Capture the cell that displays the provided text and extract its [X, Y] central coordinate. 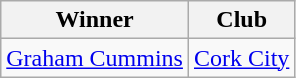
Graham Cummins [95, 58]
Winner [95, 20]
Club [241, 20]
Cork City [241, 58]
